Identify which cell holds the provided text, then report its [x, y] central coordinate. 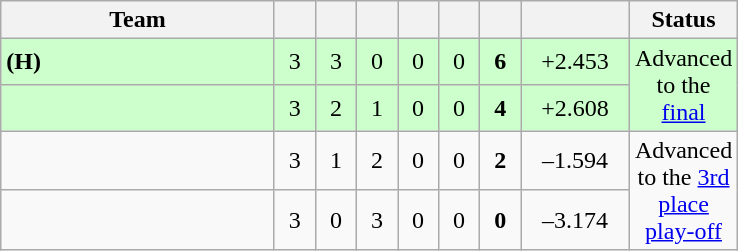
4 [500, 108]
–3.174 [576, 220]
Advanced to the final [684, 85]
Advanced to the 3rd place play-off [684, 190]
+2.453 [576, 62]
(H) [138, 62]
Team [138, 20]
–1.594 [576, 161]
+2.608 [576, 108]
Status [684, 20]
6 [500, 62]
